Search for the cell housing the specified text and yield its [x, y] center coordinate. 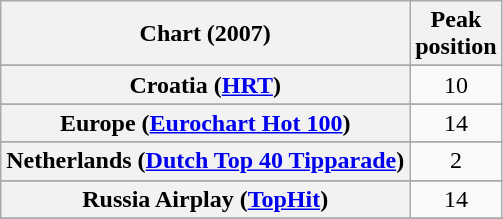
Croatia (HRT) [206, 85]
Europe (Eurochart Hot 100) [206, 123]
Peakposition [456, 34]
2 [456, 161]
Russia Airplay (TopHit) [206, 199]
10 [456, 85]
Netherlands (Dutch Top 40 Tipparade) [206, 161]
Chart (2007) [206, 34]
